Determine the [X, Y] coordinate at the center of the cell enclosing the given text.  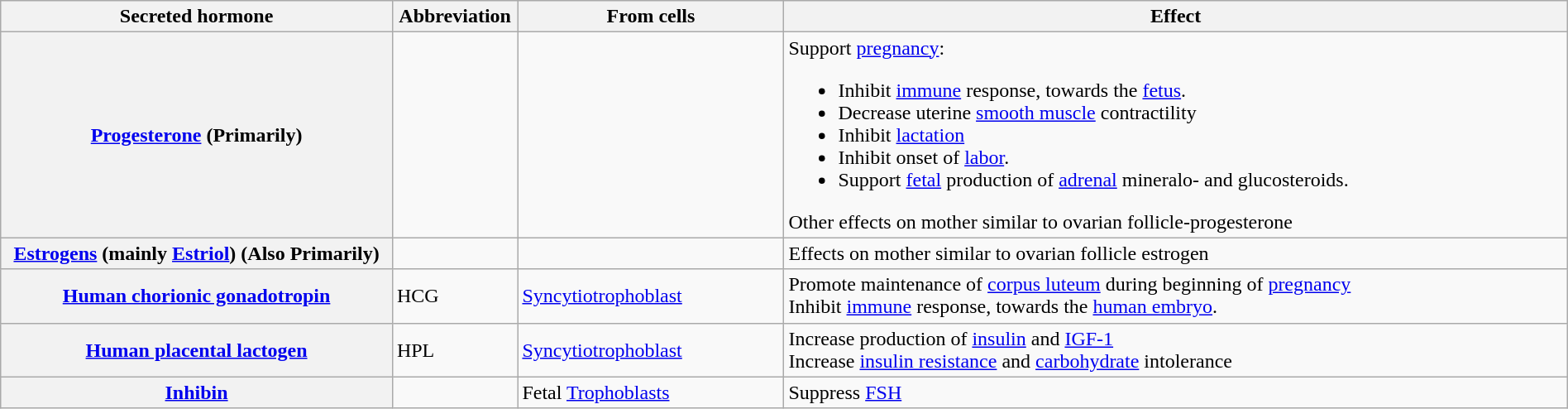
From cells [651, 17]
Human chorionic gonadotropin [197, 296]
Human placental lactogen [197, 349]
Inhibin [197, 392]
HCG [455, 296]
Fetal Trophoblasts [651, 392]
Effects on mother similar to ovarian follicle estrogen [1176, 253]
Effect [1176, 17]
Promote maintenance of corpus luteum during beginning of pregnancyInhibit immune response, towards the human embryo. [1176, 296]
Suppress FSH [1176, 392]
HPL [455, 349]
Abbreviation [455, 17]
Secreted hormone [197, 17]
Increase production of insulin and IGF-1Increase insulin resistance and carbohydrate intolerance [1176, 349]
Progesterone (Primarily) [197, 135]
Estrogens (mainly Estriol) (Also Primarily) [197, 253]
